Search for the cell housing the specified text and yield its (x, y) center coordinate. 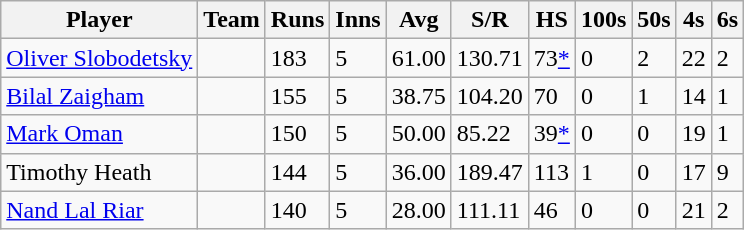
150 (297, 134)
36.00 (418, 172)
189.47 (490, 172)
21 (694, 210)
Team (232, 20)
Oliver Slobodetsky (100, 58)
6s (727, 20)
100s (603, 20)
Bilal Zaigham (100, 96)
38.75 (418, 96)
9 (727, 172)
Player (100, 20)
HS (552, 20)
140 (297, 210)
22 (694, 58)
50.00 (418, 134)
14 (694, 96)
17 (694, 172)
183 (297, 58)
Avg (418, 20)
111.11 (490, 210)
85.22 (490, 134)
4s (694, 20)
144 (297, 172)
19 (694, 134)
Inns (358, 20)
Runs (297, 20)
61.00 (418, 58)
104.20 (490, 96)
155 (297, 96)
113 (552, 172)
73* (552, 58)
S/R (490, 20)
28.00 (418, 210)
46 (552, 210)
50s (654, 20)
Timothy Heath (100, 172)
130.71 (490, 58)
Nand Lal Riar (100, 210)
39* (552, 134)
70 (552, 96)
Mark Oman (100, 134)
